Detect which cell encompasses the target text, then output its (x, y) center coordinate. 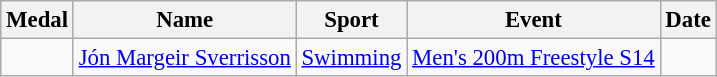
Jón Margeir Sverrisson (184, 58)
Sport (352, 20)
Medal (38, 20)
Swimming (352, 58)
Name (184, 20)
Event (534, 20)
Men's 200m Freestyle S14 (534, 58)
Date (688, 20)
